Pinpoint the cell where the given text exists, returning its (x, y) midpoint coordinate. 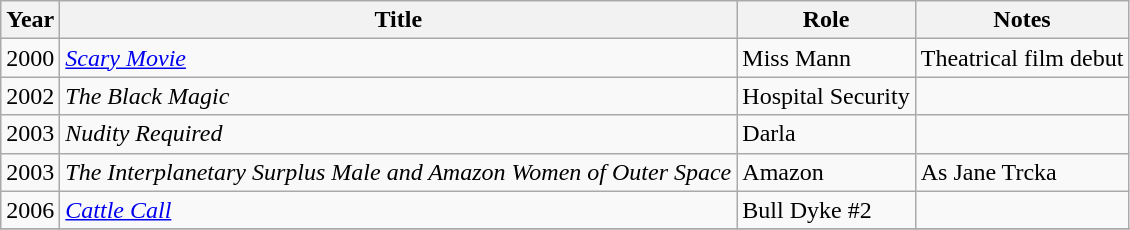
Title (398, 20)
Theatrical film debut (1022, 58)
Year (30, 20)
Hospital Security (826, 96)
2002 (30, 96)
Miss Mann (826, 58)
The Interplanetary Surplus Male and Amazon Women of Outer Space (398, 172)
2006 (30, 210)
As Jane Trcka (1022, 172)
2000 (30, 58)
Notes (1022, 20)
Role (826, 20)
Nudity Required (398, 134)
Amazon (826, 172)
Scary Movie (398, 58)
Cattle Call (398, 210)
Darla (826, 134)
Bull Dyke #2 (826, 210)
The Black Magic (398, 96)
